Determine the [X, Y] coordinate at the center of the cell enclosing the given text.  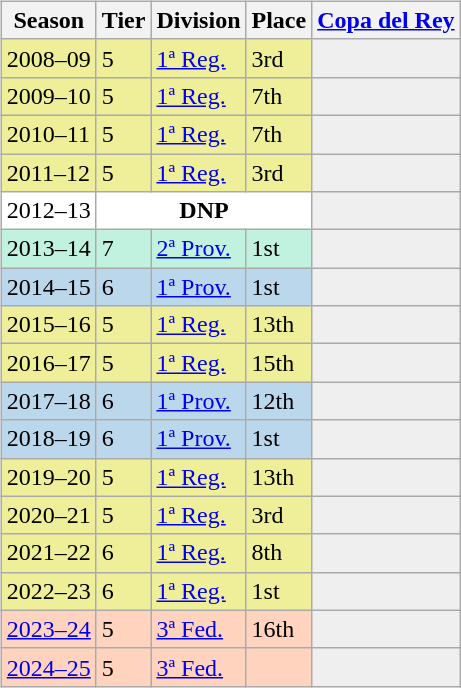
12th [279, 401]
Tier [124, 20]
2015–16 [48, 325]
16th [279, 629]
8th [279, 553]
2024–25 [48, 667]
Copa del Rey [386, 20]
2018–19 [48, 439]
DNP [204, 211]
2ª Prov. [198, 249]
2013–14 [48, 249]
2022–23 [48, 591]
2009–10 [48, 96]
2008–09 [48, 58]
2012–13 [48, 211]
Division [198, 20]
7 [124, 249]
2021–22 [48, 553]
15th [279, 363]
Place [279, 20]
2020–21 [48, 515]
2019–20 [48, 477]
2016–17 [48, 363]
2011–12 [48, 173]
2023–24 [48, 629]
2014–15 [48, 287]
Season [48, 20]
2010–11 [48, 134]
2017–18 [48, 401]
